For the text-containing cell, return its midpoint in (X, Y) coordinate format. 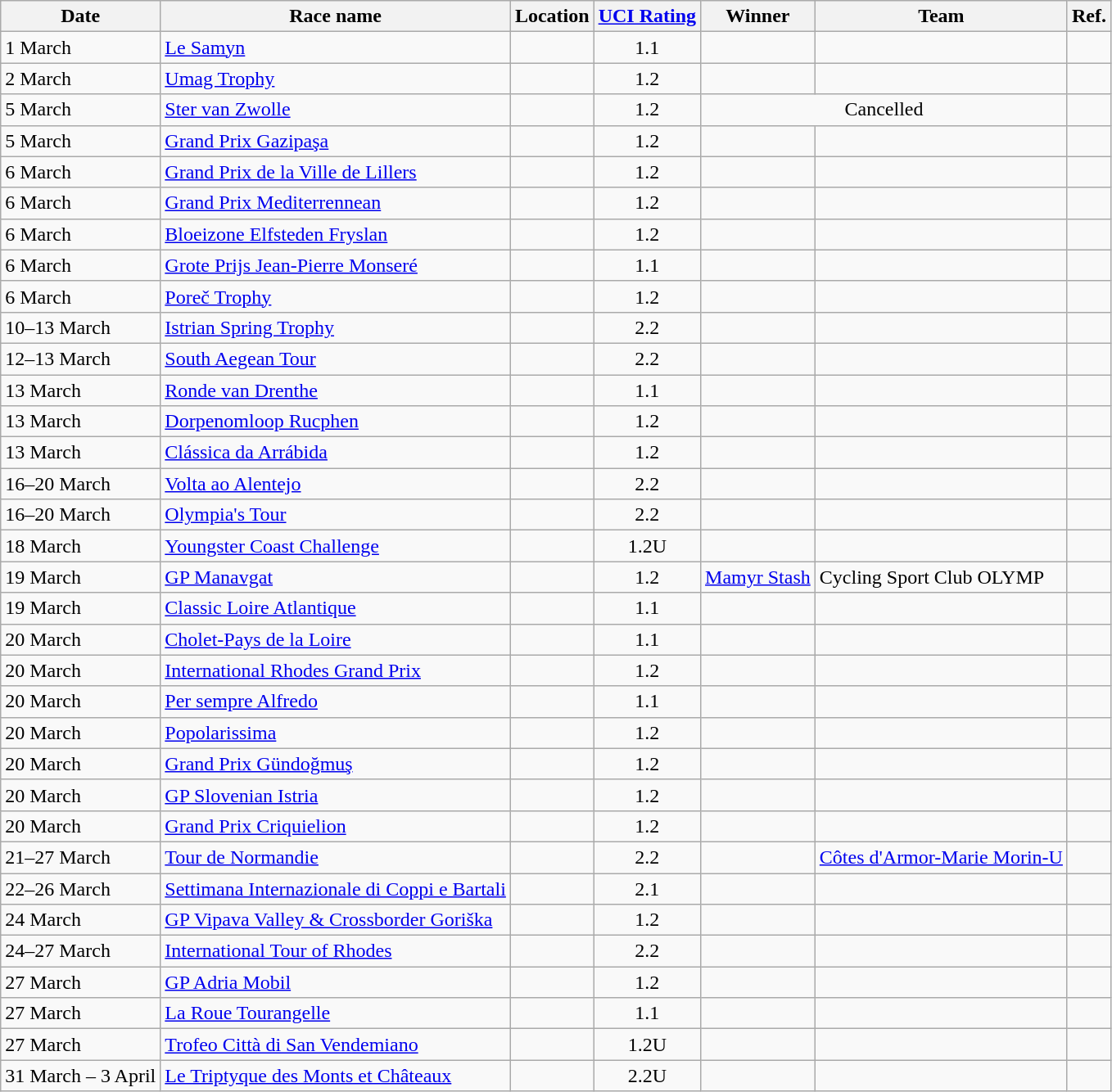
12–13 March (80, 359)
22–26 March (80, 888)
UCI Rating (647, 16)
Classic Loire Atlantique (336, 608)
Winner (758, 16)
Volta ao Alentejo (336, 484)
10–13 March (80, 327)
Settimana Internazionale di Coppi e Bartali (336, 888)
GP Vipava Valley & Crossborder Goriška (336, 920)
24–27 March (80, 951)
Per sempre Alfredo (336, 702)
Tour de Normandie (336, 857)
Poreč Trophy (336, 296)
Youngster Coast Challenge (336, 546)
2 March (80, 79)
24 March (80, 920)
Grote Prijs Jean-Pierre Monseré (336, 265)
Location (552, 16)
Bloeizone Elfsteden Fryslan (336, 234)
Popolarissima (336, 733)
Clássica da Arrábida (336, 453)
Cancelled (884, 110)
International Rhodes Grand Prix (336, 670)
1 March (80, 47)
Mamyr Stash (758, 577)
Date (80, 16)
2.2U (647, 1076)
South Aegean Tour (336, 359)
Trofeo Città di San Vendemiano (336, 1045)
GP Adria Mobil (336, 982)
Istrian Spring Trophy (336, 327)
Grand Prix de la Ville de Lillers (336, 172)
Cycling Sport Club OLYMP (941, 577)
31 March – 3 April (80, 1076)
GP Manavgat (336, 577)
Le Samyn (336, 47)
21–27 March (80, 857)
Cholet-Pays de la Loire (336, 639)
Ronde van Drenthe (336, 390)
Team (941, 16)
Grand Prix Mediterrennean (336, 203)
Umag Trophy (336, 79)
2.1 (647, 888)
Ster van Zwolle (336, 110)
Grand Prix Criquielion (336, 826)
GP Slovenian Istria (336, 795)
18 March (80, 546)
Ref. (1089, 16)
Grand Prix Gündoğmuş (336, 764)
La Roue Tourangelle (336, 1013)
Le Triptyque des Monts et Châteaux (336, 1076)
International Tour of Rhodes (336, 951)
Côtes d'Armor-Marie Morin-U (941, 857)
Dorpenomloop Rucphen (336, 422)
Race name (336, 16)
Olympia's Tour (336, 515)
Grand Prix Gazipaşa (336, 141)
